Find where the given text appears and provide that cell's center as (X, Y) coordinate. 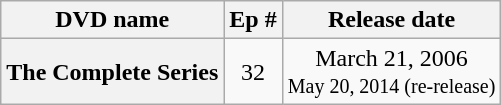
DVD name (112, 20)
Release date (392, 20)
Ep # (253, 20)
32 (253, 72)
March 21, 2006May 20, 2014 (re-release) (392, 72)
The Complete Series (112, 72)
